Return the (x, y) coordinate for the center point of the cell that contains the specified text.  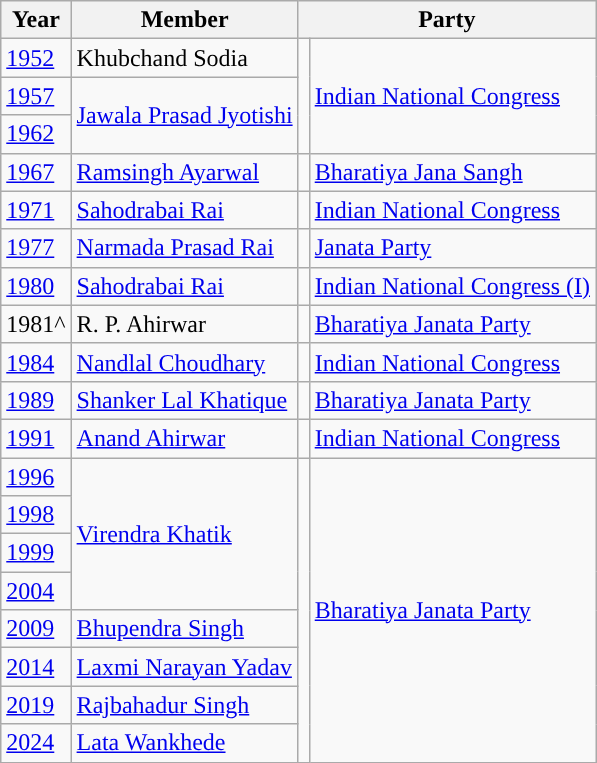
1999 (36, 553)
1957 (36, 96)
1984 (36, 362)
Year (36, 20)
1991 (36, 438)
2019 (36, 705)
2014 (36, 667)
1981^ (36, 324)
R. P. Ahirwar (184, 324)
2004 (36, 591)
Nandlal Choudhary (184, 362)
Rajbahadur Singh (184, 705)
Bhupendra Singh (184, 629)
1996 (36, 477)
1977 (36, 248)
1952 (36, 58)
Janata Party (452, 248)
2024 (36, 743)
Indian National Congress (I) (452, 286)
Lata Wankhede (184, 743)
1998 (36, 515)
Anand Ahirwar (184, 438)
Party (446, 20)
1980 (36, 286)
Laxmi Narayan Yadav (184, 667)
1989 (36, 400)
Jawala Prasad Jyotishi (184, 115)
2009 (36, 629)
Shanker Lal Khatique (184, 400)
Bharatiya Jana Sangh (452, 172)
Narmada Prasad Rai (184, 248)
Member (184, 20)
1962 (36, 134)
1971 (36, 210)
Khubchand Sodia (184, 58)
Ramsingh Ayarwal (184, 172)
1967 (36, 172)
Virendra Khatik (184, 534)
